Capture the cell that displays the provided text and extract its (x, y) central coordinate. 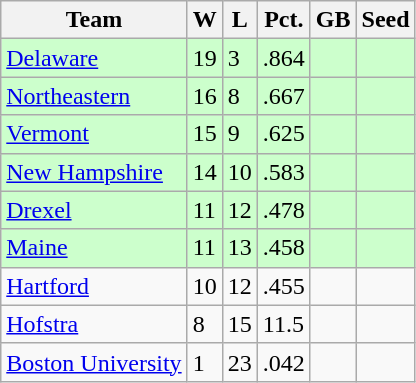
.625 (284, 134)
Drexel (94, 210)
Boston University (94, 362)
Hartford (94, 286)
3 (240, 58)
.455 (284, 286)
.042 (284, 362)
1 (204, 362)
W (204, 20)
16 (204, 96)
11.5 (284, 324)
New Hampshire (94, 172)
.667 (284, 96)
Hofstra (94, 324)
Maine (94, 248)
Pct. (284, 20)
14 (204, 172)
.458 (284, 248)
23 (240, 362)
13 (240, 248)
Team (94, 20)
Northeastern (94, 96)
.478 (284, 210)
19 (204, 58)
.864 (284, 58)
L (240, 20)
Vermont (94, 134)
Delaware (94, 58)
9 (240, 134)
Seed (386, 20)
GB (333, 20)
.583 (284, 172)
